Search for the cell housing the specified text and yield its (X, Y) center coordinate. 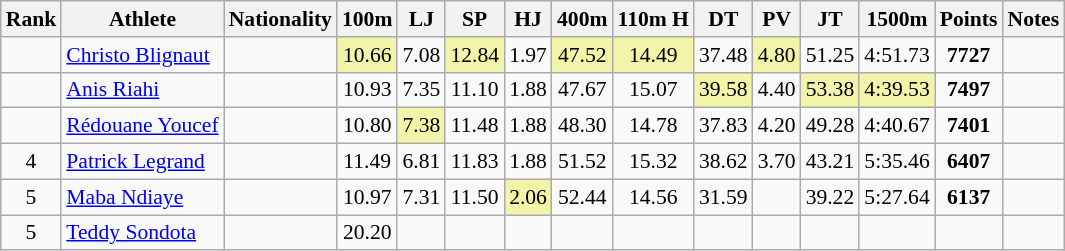
47.67 (582, 90)
SP (474, 19)
7401 (969, 126)
110m H (652, 19)
Maba Ndiaye (142, 197)
1500m (896, 19)
7.35 (421, 90)
Patrick Legrand (142, 162)
10.80 (367, 126)
4.20 (777, 126)
7.38 (421, 126)
400m (582, 19)
Athlete (142, 19)
51.25 (830, 55)
14.56 (652, 197)
10.97 (367, 197)
11.10 (474, 90)
7.31 (421, 197)
6407 (969, 162)
37.83 (724, 126)
48.30 (582, 126)
39.58 (724, 90)
PV (777, 19)
1.97 (528, 55)
4 (32, 162)
DT (724, 19)
52.44 (582, 197)
4.80 (777, 55)
31.59 (724, 197)
LJ (421, 19)
3.70 (777, 162)
43.21 (830, 162)
HJ (528, 19)
7727 (969, 55)
4.40 (777, 90)
51.52 (582, 162)
6.81 (421, 162)
10.93 (367, 90)
10.66 (367, 55)
Nationality (280, 19)
11.83 (474, 162)
6137 (969, 197)
5:35.46 (896, 162)
Teddy Sondota (142, 233)
15.07 (652, 90)
Rédouane Youcef (142, 126)
Anis Riahi (142, 90)
4:51.73 (896, 55)
15.32 (652, 162)
4:40.67 (896, 126)
38.62 (724, 162)
20.20 (367, 233)
2.06 (528, 197)
7.08 (421, 55)
11.48 (474, 126)
4:39.53 (896, 90)
14.78 (652, 126)
53.38 (830, 90)
JT (830, 19)
39.22 (830, 197)
5:27.64 (896, 197)
37.48 (724, 55)
Points (969, 19)
14.49 (652, 55)
47.52 (582, 55)
7497 (969, 90)
Notes (1033, 19)
11.50 (474, 197)
Rank (32, 19)
11.49 (367, 162)
Christo Blignaut (142, 55)
100m (367, 19)
12.84 (474, 55)
49.28 (830, 126)
